Return the [x, y] coordinate for the center point of the cell that contains the specified text.  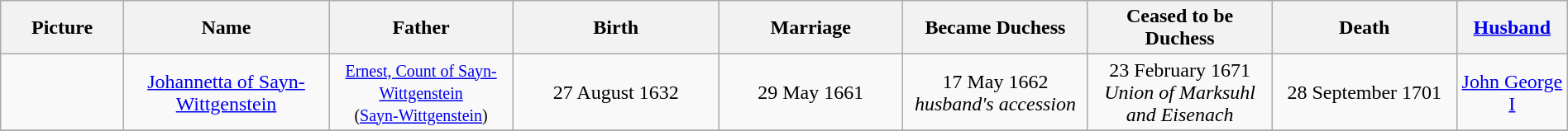
Father [422, 28]
Ernest, Count of Sayn-Wittgenstein(Sayn-Wittgenstein) [422, 92]
27 August 1632 [616, 92]
Marriage [810, 28]
29 May 1661 [810, 92]
Name [227, 28]
Birth [616, 28]
28 September 1701 [1365, 92]
Johannetta of Sayn-Wittgenstein [227, 92]
Death [1365, 28]
John George I [1512, 92]
23 February 1671Union of Marksuhl and Eisenach [1179, 92]
Became Duchess [996, 28]
17 May 1662 husband's accession [996, 92]
Husband [1512, 28]
Picture [63, 28]
Ceased to be Duchess [1179, 28]
